Identify which cell holds the provided text, then report its [X, Y] central coordinate. 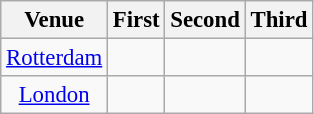
Rotterdam [54, 58]
London [54, 95]
First [136, 20]
Third [279, 20]
Venue [54, 20]
Second [205, 20]
